Scan for the cell matching the given text and deliver its [X, Y] coordinate at center. 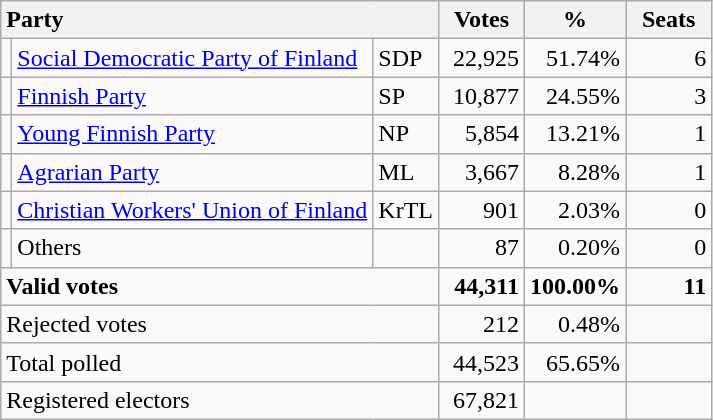
Votes [482, 20]
Registered electors [220, 400]
0.48% [576, 324]
Total polled [220, 362]
2.03% [576, 210]
0.20% [576, 248]
Social Democratic Party of Finland [192, 58]
51.74% [576, 58]
% [576, 20]
10,877 [482, 96]
11 [669, 286]
Party [220, 20]
5,854 [482, 134]
212 [482, 324]
6 [669, 58]
100.00% [576, 286]
13.21% [576, 134]
44,523 [482, 362]
901 [482, 210]
67,821 [482, 400]
Young Finnish Party [192, 134]
3,667 [482, 172]
Valid votes [220, 286]
87 [482, 248]
Rejected votes [220, 324]
44,311 [482, 286]
NP [406, 134]
8.28% [576, 172]
22,925 [482, 58]
24.55% [576, 96]
Others [192, 248]
ML [406, 172]
3 [669, 96]
SP [406, 96]
Agrarian Party [192, 172]
Christian Workers' Union of Finland [192, 210]
65.65% [576, 362]
SDP [406, 58]
KrTL [406, 210]
Finnish Party [192, 96]
Seats [669, 20]
